Locate the cell with the specified text and output its [x, y] center coordinate. 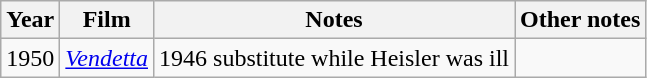
1950 [30, 58]
Other notes [580, 20]
Notes [334, 20]
Vendetta [107, 58]
1946 substitute while Heisler was ill [334, 58]
Film [107, 20]
Year [30, 20]
